Pinpoint the cell where the given text exists, returning its [x, y] midpoint coordinate. 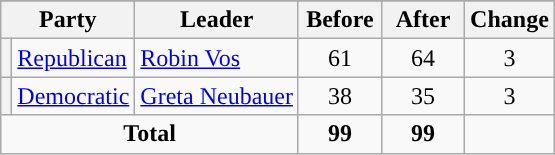
Before [340, 20]
Party [68, 20]
Greta Neubauer [217, 96]
Change [510, 20]
Democratic [74, 96]
35 [424, 96]
After [424, 20]
61 [340, 58]
Total [150, 134]
Leader [217, 20]
64 [424, 58]
Republican [74, 58]
Robin Vos [217, 58]
38 [340, 96]
